Pinpoint the cell where the given text exists, returning its (X, Y) midpoint coordinate. 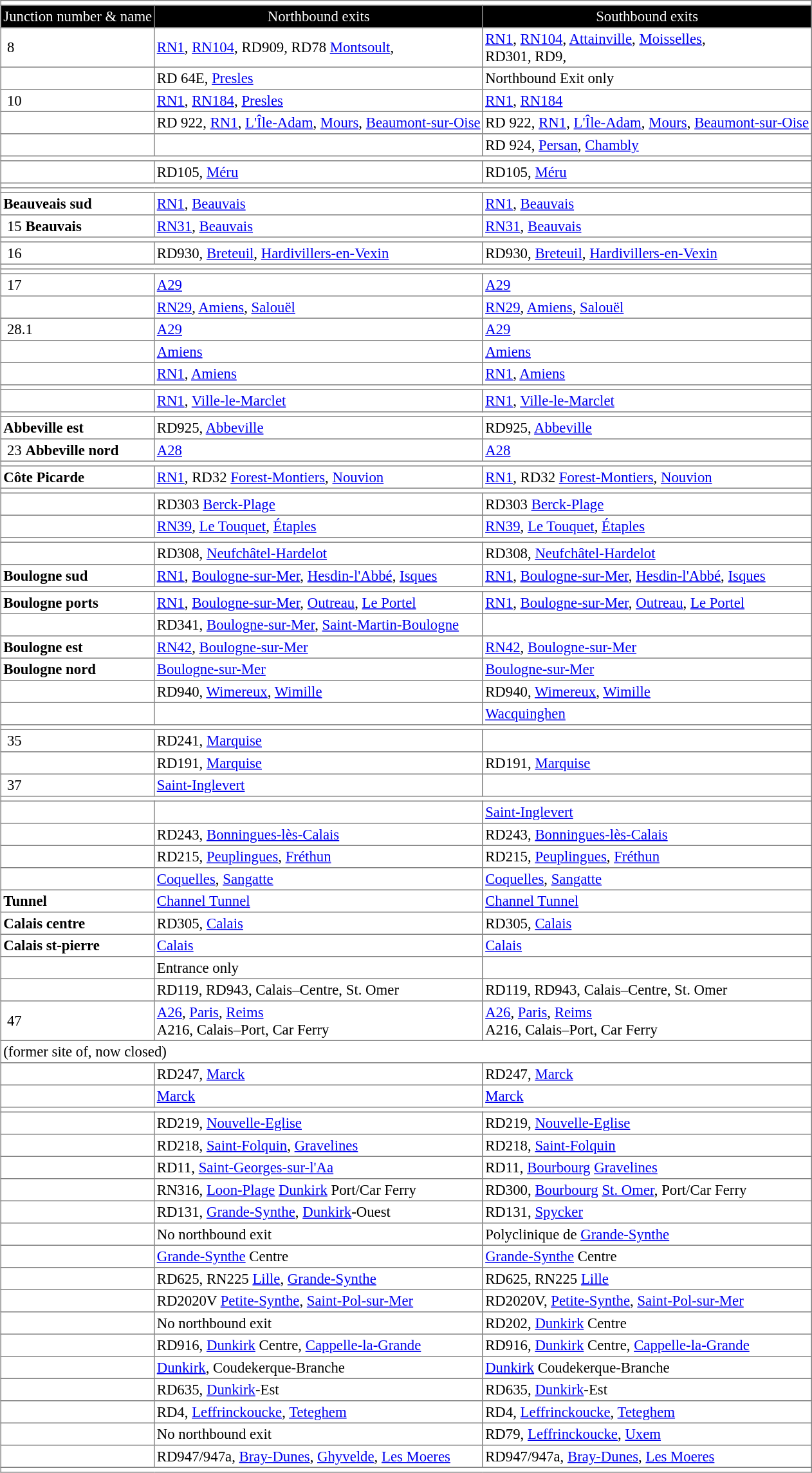
Côte Picarde (78, 477)
RN1, RN104, RD909, RD78 Montsoult, (318, 48)
Junction number & name (78, 16)
Polyclinique de Grande-Synthe (647, 1234)
23 Abbeville nord (78, 450)
Boulogne sud (78, 576)
Wacquinghen (647, 713)
RD131, Grande-Synthe, Dunkirk-Ouest (318, 1212)
Dunkirk Coudekerque-Branche (647, 1367)
RD202, Dunkirk Centre (647, 1323)
RN1, RN184 (647, 100)
RD218, Saint-Folquin, Gravelines (318, 1145)
RD218, Saint-Folquin (647, 1145)
47 (78, 1021)
Northbound exits (318, 16)
Boulogne nord (78, 669)
RN316, Loon-Plage Dunkirk Port/Car Ferry (318, 1190)
28.1 (78, 329)
RD341, Boulogne-sur-Mer, Saint-Martin-Boulogne (318, 624)
RD2020V, Petite-Synthe, Saint-Pol-sur-Mer (647, 1300)
RN1, RN184, Presles (318, 100)
Abbeville est (78, 427)
RD625, RN225 Lille (647, 1279)
RD 924, Persan, Chambly (647, 145)
RD11, Saint-Georges-sur-l'Aa (318, 1167)
16 (78, 253)
RD2020V Petite-Synthe, Saint-Pol-sur-Mer (318, 1300)
Beauveais sud (78, 203)
17 (78, 285)
(former site of, now closed) (407, 1051)
RD11, Bourbourg Gravelines (647, 1167)
RN1, RN104, Attainville, Moisselles,RD301, RD9, (647, 48)
RD79, Leffrinckoucke, Uxem (647, 1434)
35 (78, 740)
Tunnel (78, 901)
10 (78, 100)
Entrance only (318, 968)
Southbound exits (647, 16)
Northbound Exit only (647, 78)
RD947/947a, Bray-Dunes, Ghyvelde, Les Moeres (318, 1456)
8 (78, 48)
37 (78, 785)
RD947/947a, Bray-Dunes, Les Moeres (647, 1456)
RD 64E, Presles (318, 78)
RD131, Spycker (647, 1212)
RD625, RN225 Lille, Grande-Synthe (318, 1279)
Boulogne est (78, 647)
Calais centre (78, 923)
RD241, Marquise (318, 740)
15 Beauvais (78, 226)
Boulogne ports (78, 603)
Calais st-pierre (78, 945)
RD300, Bourbourg St. Omer, Port/Car Ferry (647, 1190)
Dunkirk, Coudekerque-Branche (318, 1367)
